Pinpoint the cell where the given text exists, returning its [X, Y] midpoint coordinate. 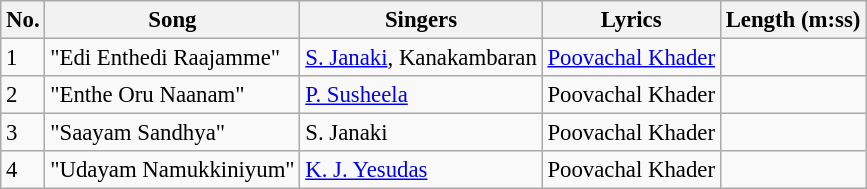
"Enthe Oru Naanam" [172, 95]
"Edi Enthedi Raajamme" [172, 58]
Lyrics [631, 20]
Length (m:ss) [792, 20]
No. [23, 20]
"Saayam Sandhya" [172, 133]
"Udayam Namukkiniyum" [172, 170]
4 [23, 170]
S. Janaki, Kanakambaran [421, 58]
Song [172, 20]
1 [23, 58]
Singers [421, 20]
K. J. Yesudas [421, 170]
3 [23, 133]
S. Janaki [421, 133]
2 [23, 95]
P. Susheela [421, 95]
